Search for the cell housing the specified text and yield its [x, y] center coordinate. 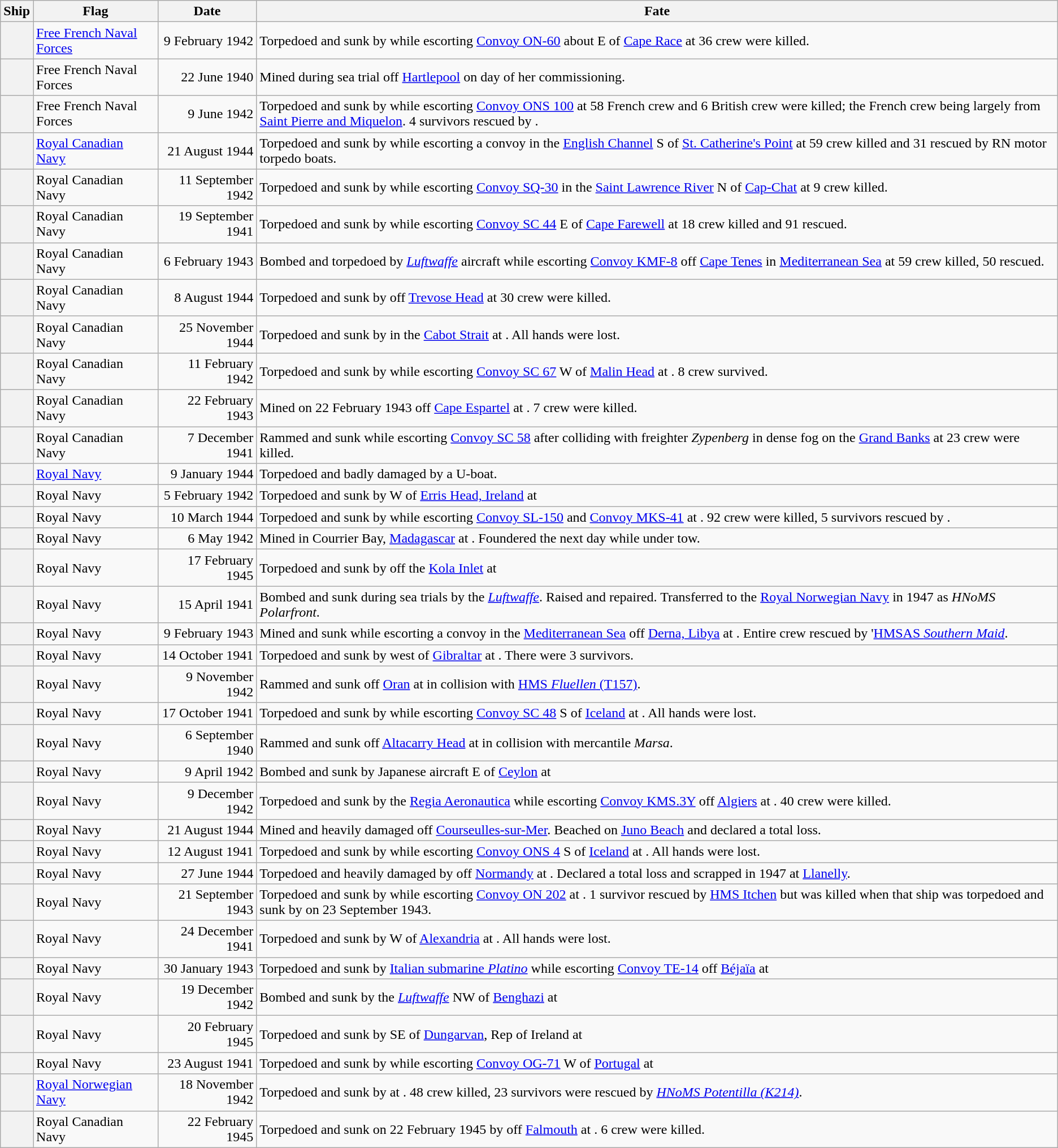
Rammed and sunk off Oran at in collision with HMS Fluellen (T157). [657, 684]
Bombed and sunk by the Luftwaffe NW of Benghazi at [657, 997]
9 November 1942 [207, 684]
19 December 1942 [207, 997]
27 June 1944 [207, 873]
12 August 1941 [207, 851]
Ship [17, 11]
Mined in Courrier Bay, Madagascar at . Foundered the next day while under tow. [657, 539]
Torpedoed and sunk by the Regia Aeronautica while escorting Convoy KMS.3Y off Algiers at . 40 crew were killed. [657, 800]
Date [207, 11]
Torpedoed and sunk by while escorting Convoy SQ-30 in the Saint Lawrence River N of Cap-Chat at 9 crew killed. [657, 188]
Royal Norwegian Navy [96, 1092]
Mined and sunk while escorting a convoy in the Mediterranean Sea off Derna, Libya at . Entire crew rescued by 'HMSAS Southern Maid. [657, 634]
Torpedoed and badly damaged by a U-boat. [657, 474]
18 November 1942 [207, 1092]
17 February 1945 [207, 567]
6 May 1942 [207, 539]
17 October 1941 [207, 713]
24 December 1941 [207, 939]
Mined and heavily damaged off Courseulles-sur-Mer. Beached on Juno Beach and declared a total loss. [657, 830]
6 September 1940 [207, 743]
Torpedoed and sunk by W of Erris Head, Ireland at [657, 496]
Torpedoed and sunk on 22 February 1945 by off Falmouth at . 6 crew were killed. [657, 1129]
9 June 1942 [207, 114]
Torpedoed and sunk by Italian submarine Platino while escorting Convoy TE-14 off Béjaïa at [657, 968]
Torpedoed and sunk by while escorting Convoy ON-60 about E of Cape Race at 36 crew were killed. [657, 41]
25 November 1944 [207, 335]
Torpedoed and sunk by while escorting Convoy SL-150 and Convoy MKS-41 at . 92 crew were killed, 5 survivors rescued by . [657, 517]
7 December 1941 [207, 444]
14 October 1941 [207, 655]
Rammed and sunk off Altacarry Head at in collision with mercantile Marsa. [657, 743]
11 September 1942 [207, 188]
Torpedoed and sunk by while escorting Convoy SC 67 W of Malin Head at . 8 crew survived. [657, 371]
30 January 1943 [207, 968]
9 February 1942 [207, 41]
Torpedoed and sunk by SE of Dungarvan, Rep of Ireland at [657, 1034]
5 February 1942 [207, 496]
Torpedoed and sunk by while escorting Convoy SC 48 S of Iceland at . All hands were lost. [657, 713]
9 January 1944 [207, 474]
22 February 1943 [207, 408]
Torpedoed and sunk by off Trevose Head at 30 crew were killed. [657, 297]
Mined during sea trial off Hartlepool on day of her commissioning. [657, 77]
9 December 1942 [207, 800]
Torpedoed and sunk by off the Kola Inlet at [657, 567]
Torpedoed and sunk by while escorting Convoy OG-71 W of Portugal at [657, 1063]
15 April 1941 [207, 605]
Bombed and sunk by Japanese aircraft E of Ceylon at [657, 772]
Bombed and sunk during sea trials by the Luftwaffe. Raised and repaired. Transferred to the Royal Norwegian Navy in 1947 as HNoMS Polarfront. [657, 605]
Torpedoed and sunk by at . 48 crew killed, 23 survivors were rescued by HNoMS Potentilla (K214). [657, 1092]
22 June 1940 [207, 77]
21 September 1943 [207, 902]
Torpedoed and sunk by west of Gibraltar at . There were 3 survivors. [657, 655]
Torpedoed and sunk by in the Cabot Strait at . All hands were lost. [657, 335]
Fate [657, 11]
Mined on 22 February 1943 off Cape Espartel at . 7 crew were killed. [657, 408]
20 February 1945 [207, 1034]
9 April 1942 [207, 772]
Torpedoed and sunk by W of Alexandria at . All hands were lost. [657, 939]
Rammed and sunk while escorting Convoy SC 58 after colliding with freighter Zypenberg in dense fog on the Grand Banks at 23 crew were killed. [657, 444]
Torpedoed and heavily damaged by off Normandy at . Declared a total loss and scrapped in 1947 at Llanelly. [657, 873]
22 February 1945 [207, 1129]
11 February 1942 [207, 371]
Torpedoed and sunk by while escorting Convoy SC 44 E of Cape Farewell at 18 crew killed and 91 rescued. [657, 224]
23 August 1941 [207, 1063]
10 March 1944 [207, 517]
9 February 1943 [207, 634]
8 August 1944 [207, 297]
Torpedoed and sunk by while escorting Convoy ONS 4 S of Iceland at . All hands were lost. [657, 851]
Bombed and torpedoed by Luftwaffe aircraft while escorting Convoy KMF-8 off Cape Tenes in Mediterranean Sea at 59 crew killed, 50 rescued. [657, 261]
19 September 1941 [207, 224]
Flag [96, 11]
6 February 1943 [207, 261]
